Detect which cell encompasses the target text, then output its (x, y) center coordinate. 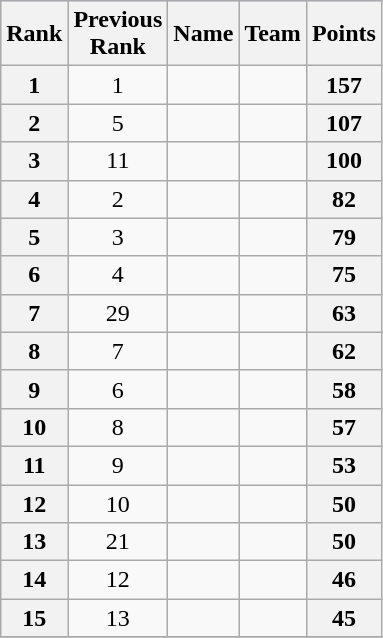
79 (344, 237)
29 (118, 313)
62 (344, 351)
Rank (34, 34)
57 (344, 427)
82 (344, 199)
75 (344, 275)
58 (344, 389)
15 (34, 618)
PreviousRank (118, 34)
Name (204, 34)
157 (344, 85)
46 (344, 580)
63 (344, 313)
21 (118, 542)
107 (344, 123)
Team (273, 34)
Points (344, 34)
100 (344, 161)
53 (344, 465)
14 (34, 580)
45 (344, 618)
